From the cell containing the given text, extract its center point as [X, Y] coordinate. 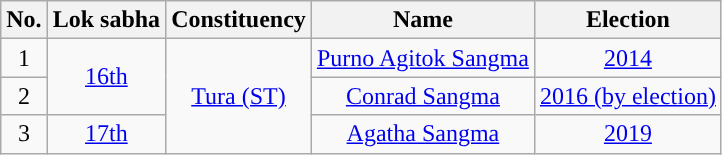
3 [24, 134]
16th [106, 77]
Constituency [239, 20]
Election [628, 20]
2 [24, 96]
Lok sabha [106, 20]
1 [24, 58]
2016 (by election) [628, 96]
2019 [628, 134]
Purno Agitok Sangma [422, 58]
Tura (ST) [239, 96]
17th [106, 134]
Conrad Sangma [422, 96]
2014 [628, 58]
Name [422, 20]
Agatha Sangma [422, 134]
No. [24, 20]
